Pinpoint the cell where the given text exists, returning its [x, y] midpoint coordinate. 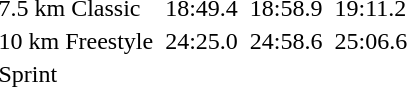
24:25.0 [202, 41]
24:58.6 [286, 41]
